Scan for the cell matching the given text and deliver its [X, Y] coordinate at center. 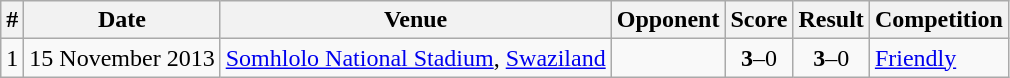
Result [831, 20]
1 [12, 58]
Competition [938, 20]
15 November 2013 [122, 58]
Somhlolo National Stadium, Swaziland [416, 58]
Opponent [668, 20]
Venue [416, 20]
Date [122, 20]
Score [759, 20]
Friendly [938, 58]
# [12, 20]
